Determine the (X, Y) coordinate at the center of the cell enclosing the given text.  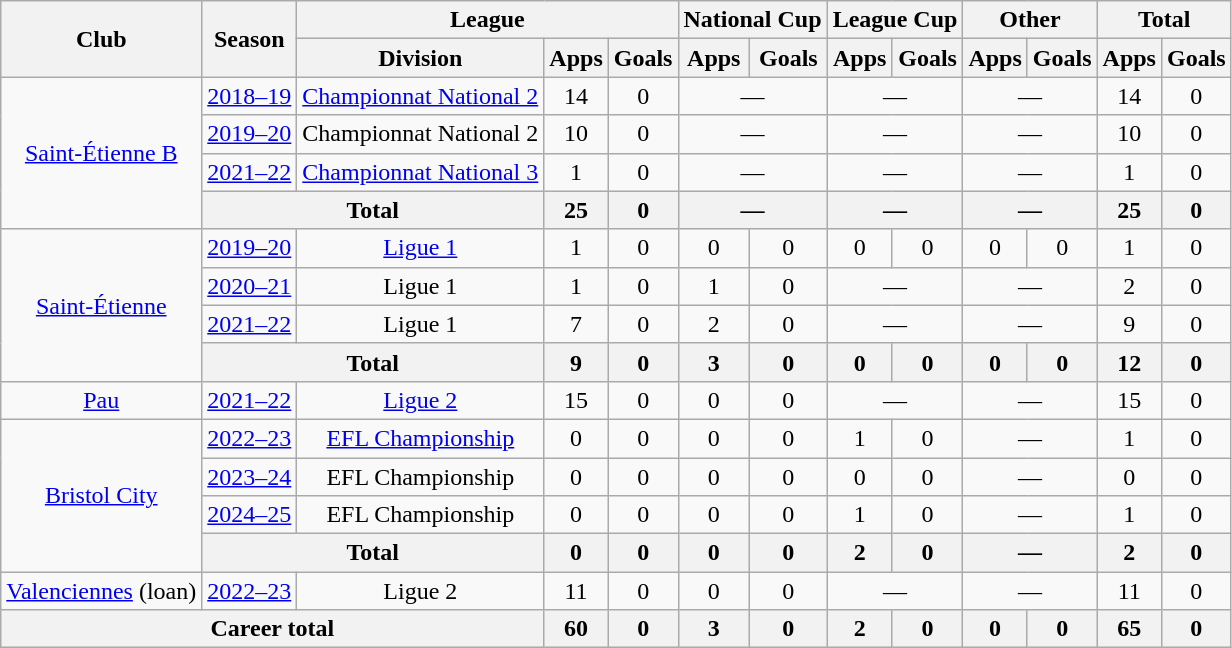
Career total (272, 629)
Other (1030, 20)
Championnat National 3 (420, 172)
Bristol City (102, 495)
2023–24 (250, 477)
League Cup (895, 20)
7 (576, 324)
2020–21 (250, 286)
Season (250, 39)
League (488, 20)
Division (420, 58)
Saint-Étienne (102, 305)
Valenciennes (loan) (102, 591)
2018–19 (250, 96)
60 (576, 629)
National Cup (752, 20)
65 (1129, 629)
Saint-Étienne B (102, 153)
Club (102, 39)
Pau (102, 400)
12 (1129, 362)
2024–25 (250, 515)
